Return (X, Y) of the center of cell containing provided text 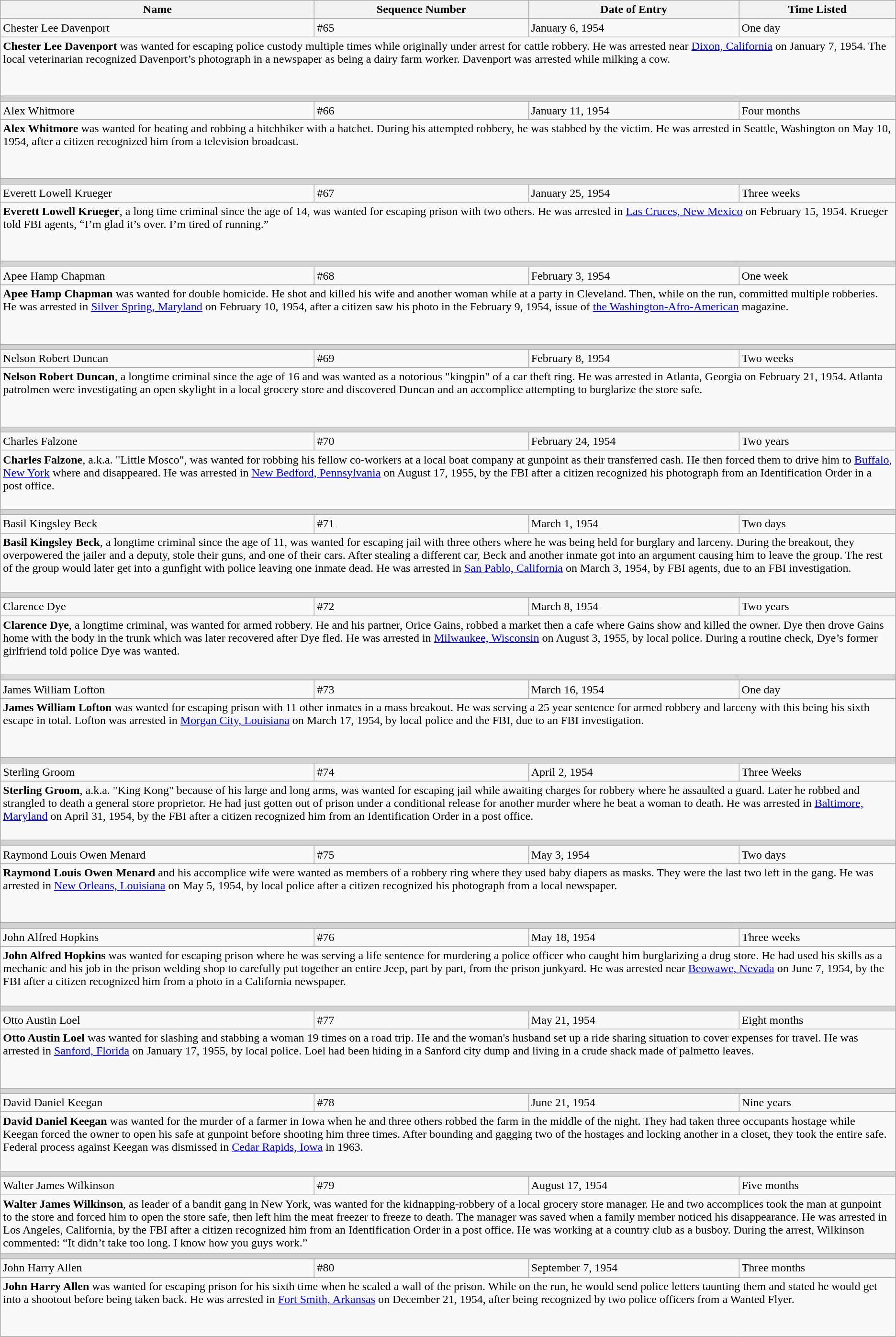
Name (157, 10)
#66 (421, 111)
Eight months (818, 1020)
March 8, 1954 (634, 607)
February 3, 1954 (634, 276)
May 3, 1954 (634, 855)
#73 (421, 689)
James William Lofton (157, 689)
John Alfred Hopkins (157, 937)
John Harry Allen (157, 1268)
Five months (818, 1185)
Otto Austin Loel (157, 1020)
May 18, 1954 (634, 937)
#79 (421, 1185)
#71 (421, 524)
March 16, 1954 (634, 689)
Three Weeks (818, 772)
David Daniel Keegan (157, 1103)
#68 (421, 276)
Time Listed (818, 10)
#80 (421, 1268)
Alex Whitmore (157, 111)
Apee Hamp Chapman (157, 276)
September 7, 1954 (634, 1268)
Three months (818, 1268)
Date of Entry (634, 10)
Sterling Groom (157, 772)
Two weeks (818, 359)
May 21, 1954 (634, 1020)
Basil Kingsley Beck (157, 524)
Charles Falzone (157, 441)
Sequence Number (421, 10)
August 17, 1954 (634, 1185)
Everett Lowell Krueger (157, 193)
#76 (421, 937)
#67 (421, 193)
January 6, 1954 (634, 28)
#74 (421, 772)
Four months (818, 111)
June 21, 1954 (634, 1103)
February 24, 1954 (634, 441)
One week (818, 276)
#72 (421, 607)
#77 (421, 1020)
Raymond Louis Owen Menard (157, 855)
#69 (421, 359)
February 8, 1954 (634, 359)
Walter James Wilkinson (157, 1185)
January 11, 1954 (634, 111)
March 1, 1954 (634, 524)
Clarence Dye (157, 607)
#70 (421, 441)
Chester Lee Davenport (157, 28)
#75 (421, 855)
Nine years (818, 1103)
Nelson Robert Duncan (157, 359)
January 25, 1954 (634, 193)
#65 (421, 28)
April 2, 1954 (634, 772)
#78 (421, 1103)
